Identify which cell holds the provided text, then report its [x, y] central coordinate. 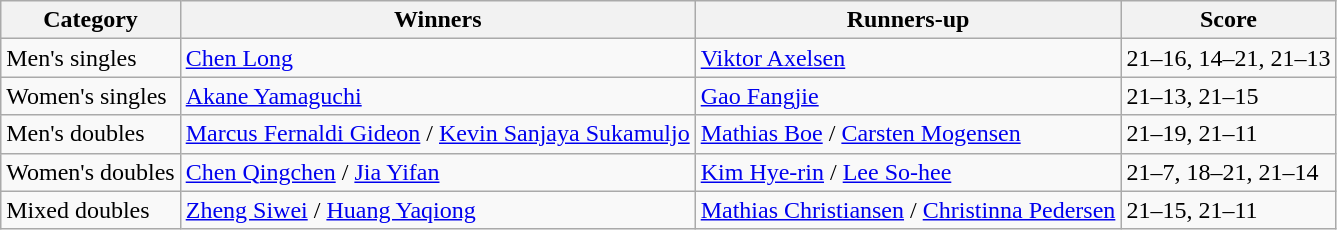
21–15, 21–11 [1228, 210]
Kim Hye-rin / Lee So-hee [908, 172]
Men's doubles [90, 134]
Score [1228, 20]
Women's singles [90, 96]
Viktor Axelsen [908, 58]
Chen Long [438, 58]
Marcus Fernaldi Gideon / Kevin Sanjaya Sukamuljo [438, 134]
Gao Fangjie [908, 96]
Category [90, 20]
Men's singles [90, 58]
Chen Qingchen / Jia Yifan [438, 172]
Winners [438, 20]
Mathias Christiansen / Christinna Pedersen [908, 210]
21–19, 21–11 [1228, 134]
Zheng Siwei / Huang Yaqiong [438, 210]
Women's doubles [90, 172]
Runners-up [908, 20]
Akane Yamaguchi [438, 96]
21–13, 21–15 [1228, 96]
21–16, 14–21, 21–13 [1228, 58]
Mathias Boe / Carsten Mogensen [908, 134]
21–7, 18–21, 21–14 [1228, 172]
Mixed doubles [90, 210]
